Extract the (X, Y) coordinate from the center of the cell holding the provided text.  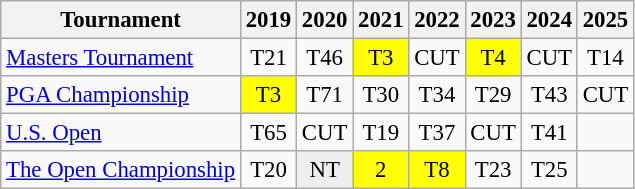
2019 (268, 20)
T21 (268, 58)
2020 (325, 20)
T46 (325, 58)
T41 (549, 133)
T20 (268, 170)
2025 (605, 20)
T4 (493, 58)
Tournament (121, 20)
2022 (437, 20)
2 (381, 170)
T65 (268, 133)
U.S. Open (121, 133)
T19 (381, 133)
T37 (437, 133)
T8 (437, 170)
T14 (605, 58)
T25 (549, 170)
2023 (493, 20)
NT (325, 170)
Masters Tournament (121, 58)
The Open Championship (121, 170)
T71 (325, 95)
T23 (493, 170)
T29 (493, 95)
2024 (549, 20)
2021 (381, 20)
T34 (437, 95)
PGA Championship (121, 95)
T30 (381, 95)
T43 (549, 95)
